Determine the [X, Y] coordinate at the center of the cell enclosing the given text.  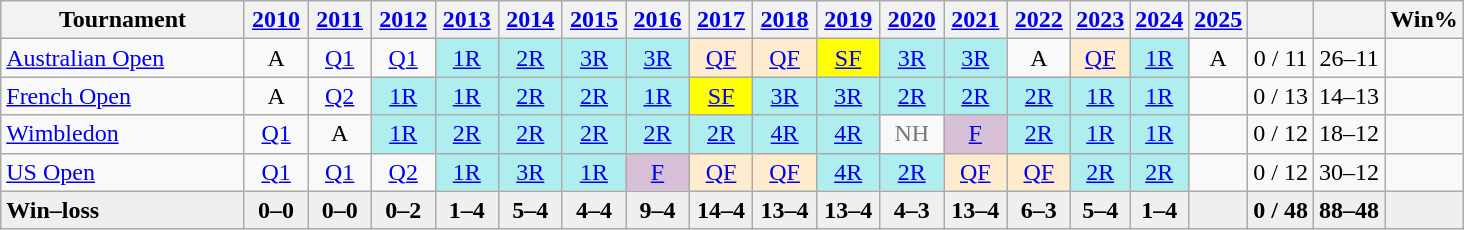
2025 [1218, 20]
Australian Open [123, 58]
2022 [1039, 20]
Tournament [123, 20]
4–3 [912, 210]
2020 [912, 20]
26–11 [1350, 58]
14–13 [1350, 96]
6–3 [1039, 210]
2011 [340, 20]
French Open [123, 96]
0 / 13 [1281, 96]
2016 [658, 20]
0 / 48 [1281, 210]
14–4 [721, 210]
0–2 [403, 210]
9–4 [658, 210]
Wimbledon [123, 134]
2024 [1160, 20]
0 / 11 [1281, 58]
2021 [976, 20]
4–4 [594, 210]
2012 [403, 20]
Win–loss [123, 210]
NH [912, 134]
2010 [276, 20]
2015 [594, 20]
2023 [1100, 20]
2014 [531, 20]
Win% [1424, 20]
18–12 [1350, 134]
2013 [467, 20]
2018 [785, 20]
30–12 [1350, 172]
88–48 [1350, 210]
US Open [123, 172]
2017 [721, 20]
2019 [848, 20]
